Scan for the cell matching the given text and deliver its [X, Y] coordinate at center. 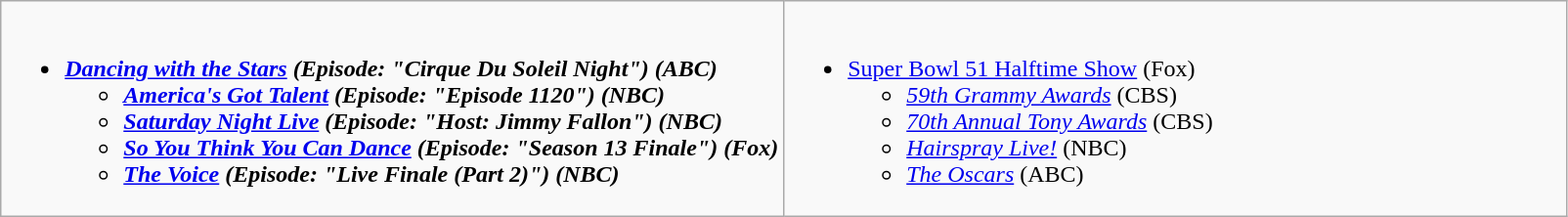
Super Bowl 51 Halftime Show (Fox)59th Grammy Awards (CBS)70th Annual Tony Awards (CBS)Hairspray Live! (NBC)The Oscars (ABC) [1175, 109]
